Determine the [X, Y] coordinate at the center of the cell enclosing the given text.  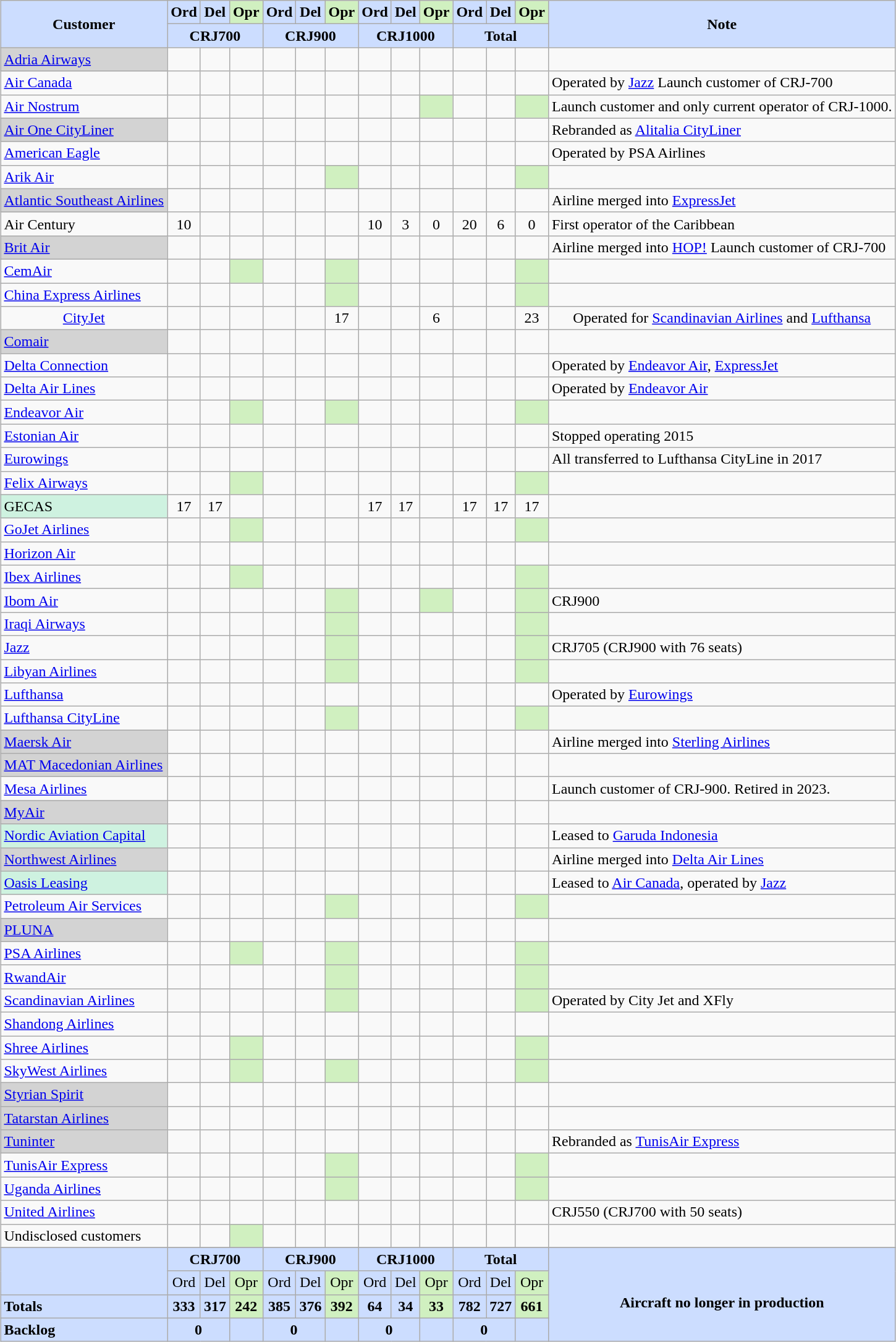
All transferred to Lufthansa CityLine in 2017 [722, 459]
GECAS [84, 506]
392 [342, 1306]
Northwest Airlines [84, 859]
Leased to Garuda Indonesia [722, 836]
242 [246, 1306]
Airline merged into Delta Air Lines [722, 859]
CRJ550 (CRJ700 with 50 seats) [722, 1212]
Stopped operating 2015 [722, 436]
Felix Airways [84, 483]
Rebranded as Alitalia CityLiner [722, 130]
Jazz [84, 647]
Launch customer of CRJ-900. Retired in 2023. [722, 789]
RwandAir [84, 977]
American Eagle [84, 153]
34 [405, 1306]
385 [279, 1306]
Ibom Air [84, 600]
Libyan Airlines [84, 671]
Backlog [84, 1330]
Arik Air [84, 177]
661 [532, 1306]
376 [310, 1306]
Mesa Airlines [84, 789]
TunisAir Express [84, 1165]
Airline merged into HOP! Launch customer of CRJ-700 [722, 247]
Styrian Spirit [84, 1095]
Tuninter [84, 1142]
Endeavor Air [84, 412]
Leased to Air Canada, operated by Jazz [722, 883]
Operated for Scandinavian Airlines and Lufthansa [722, 318]
Air Nostrum [84, 106]
3 [405, 224]
PSA Airlines [84, 953]
GoJet Airlines [84, 530]
Oasis Leasing [84, 883]
Estonian Air [84, 436]
Petroleum Air Services [84, 906]
CityJet [84, 318]
Horizon Air [84, 553]
Operated by Endeavor Air, ExpressJet [722, 365]
Note [722, 24]
Scandinavian Airlines [84, 1000]
Adria Airways [84, 59]
PLUNA [84, 930]
Delta Connection [84, 365]
MAT Macedonian Airlines [84, 765]
Comair [84, 342]
727 [501, 1306]
CemAir [84, 271]
Launch customer and only current operator of CRJ-1000. [722, 106]
China Express Airlines [84, 295]
Operated by Endeavor Air [722, 389]
Totals [84, 1306]
Air Canada [84, 83]
23 [532, 318]
Undisclosed customers [84, 1236]
Air Century [84, 224]
Operated by Eurowings [722, 695]
Shandong Airlines [84, 1024]
317 [215, 1306]
Atlantic Southeast Airlines [84, 200]
CRJ705 (CRJ900 with 76 seats) [722, 647]
Operated by City Jet and XFly [722, 1000]
Lufthansa CityLine [84, 718]
Nordic Aviation Capital [84, 836]
Tatarstan Airlines [84, 1118]
64 [375, 1306]
Airline merged into Sterling Airlines [722, 742]
Delta Air Lines [84, 389]
Shree Airlines [84, 1048]
Eurowings [84, 459]
Ibex Airlines [84, 577]
First operator of the Caribbean [722, 224]
782 [470, 1306]
20 [470, 224]
Uganda Airlines [84, 1189]
SkyWest Airlines [84, 1071]
Lufthansa [84, 695]
Operated by PSA Airlines [722, 153]
Iraqi Airways [84, 624]
Air One CityLiner [84, 130]
Operated by Jazz Launch customer of CRJ-700 [722, 83]
333 [184, 1306]
Rebranded as TunisAir Express [722, 1142]
Brit Air [84, 247]
MyAir [84, 812]
Customer [84, 24]
Maersk Air [84, 742]
United Airlines [84, 1212]
33 [436, 1306]
Airline merged into ExpressJet [722, 200]
Aircraft no longer in production [722, 1294]
